Output the [x, y] coordinate of the center of the cell containing the given text.  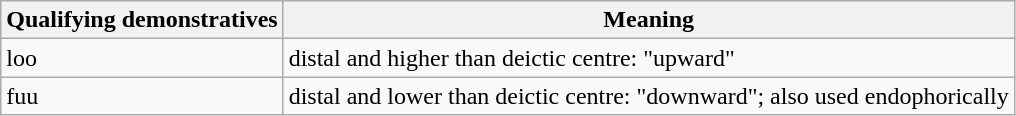
distal and higher than deictic centre: "upward" [648, 58]
Qualifying demonstratives [142, 20]
loo [142, 58]
fuu [142, 96]
distal and lower than deictic centre: "downward"; also used endophorically [648, 96]
Meaning [648, 20]
